Scan for the cell matching the given text and deliver its [X, Y] coordinate at center. 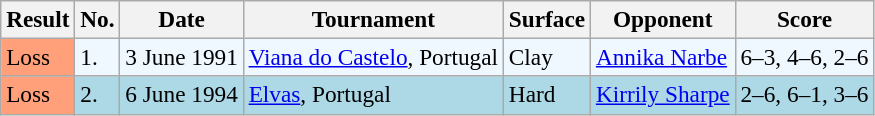
Surface [546, 19]
1. [98, 57]
No. [98, 19]
Score [804, 19]
Opponent [662, 19]
3 June 1991 [182, 57]
Date [182, 19]
Clay [546, 57]
Elvas, Portugal [373, 95]
2–6, 6–1, 3–6 [804, 95]
Result [38, 19]
Tournament [373, 19]
Viana do Castelo, Portugal [373, 57]
Kirrily Sharpe [662, 95]
6–3, 4–6, 2–6 [804, 57]
Hard [546, 95]
2. [98, 95]
Annika Narbe [662, 57]
6 June 1994 [182, 95]
